Scan for the cell matching the given text and deliver its [x, y] coordinate at center. 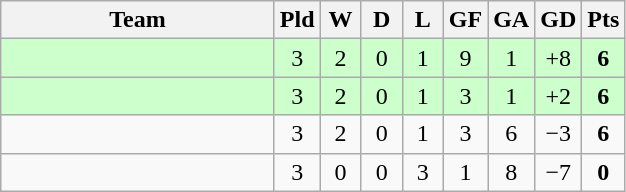
Pts [604, 20]
Team [138, 20]
GA [512, 20]
D [382, 20]
9 [465, 58]
W [340, 20]
+2 [558, 96]
8 [512, 172]
Pld [297, 20]
L [422, 20]
+8 [558, 58]
−3 [558, 134]
GD [558, 20]
−7 [558, 172]
GF [465, 20]
